Identify which cell holds the provided text, then report its [X, Y] central coordinate. 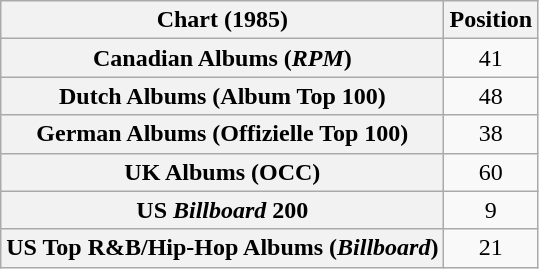
US Top R&B/Hip-Hop Albums (Billboard) [222, 248]
UK Albums (OCC) [222, 172]
US Billboard 200 [222, 210]
9 [491, 210]
Dutch Albums (Album Top 100) [222, 96]
21 [491, 248]
German Albums (Offizielle Top 100) [222, 134]
60 [491, 172]
48 [491, 96]
Canadian Albums (RPM) [222, 58]
Chart (1985) [222, 20]
41 [491, 58]
Position [491, 20]
38 [491, 134]
